Provide the (x, y) coordinate of the cell's center where the given text is located.  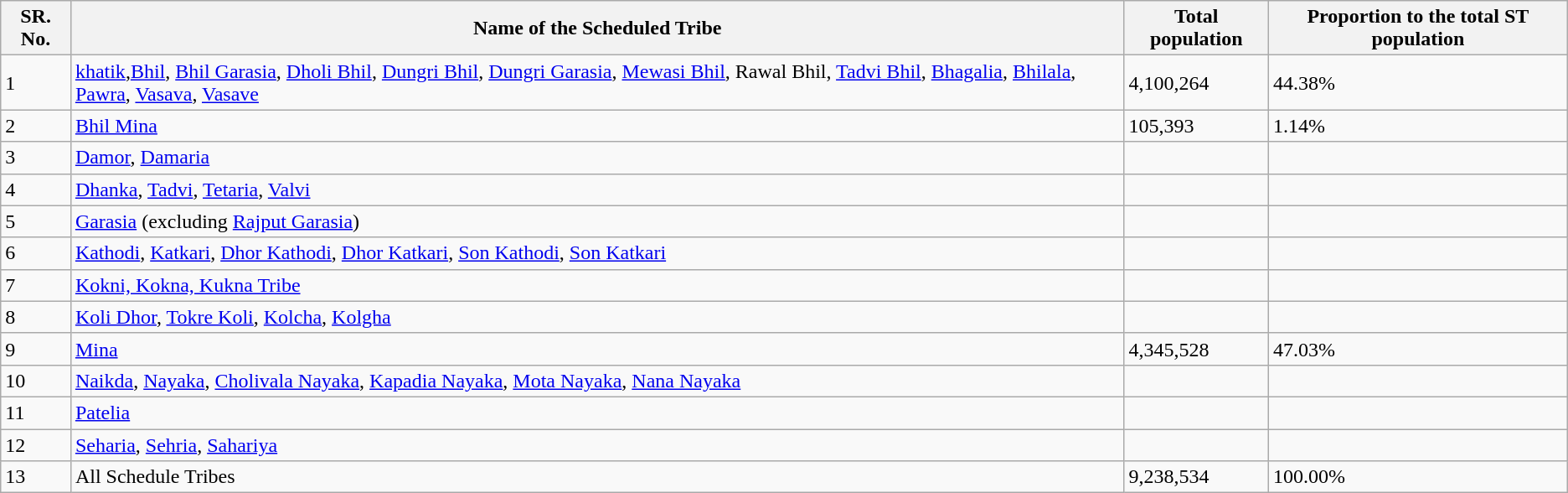
Total population (1196, 29)
2 (36, 126)
9,238,534 (1196, 477)
8 (36, 317)
7 (36, 285)
Seharia, Sehria, Sahariya (597, 445)
12 (36, 445)
10 (36, 381)
3 (36, 158)
Bhil Mina (597, 126)
44.38% (1419, 82)
1.14% (1419, 126)
Kathodi, Katkari, Dhor Kathodi, Dhor Katkari, Son Kathodi, Son Katkari (597, 253)
11 (36, 413)
All Schedule Tribes (597, 477)
Garasia (excluding Rajput Garasia) (597, 221)
100.00% (1419, 477)
Naikda, Nayaka, Cholivala Nayaka, Kapadia Nayaka, Mota Nayaka, Nana Nayaka (597, 381)
4,345,528 (1196, 349)
105,393 (1196, 126)
5 (36, 221)
Damor, Damaria (597, 158)
Mina (597, 349)
13 (36, 477)
Dhanka, Tadvi, Tetaria, Valvi (597, 189)
47.03% (1419, 349)
khatik,Bhil, Bhil Garasia, Dholi Bhil, Dungri Bhil, Dungri Garasia, Mewasi Bhil, Rawal Bhil, Tadvi Bhil, Bhagalia, Bhilala, Pawra, Vasava, Vasave (597, 82)
1 (36, 82)
4 (36, 189)
Koli Dhor, Tokre Koli, Kolcha, Kolgha (597, 317)
4,100,264 (1196, 82)
SR. No. (36, 29)
6 (36, 253)
Proportion to the total ST population (1419, 29)
9 (36, 349)
Kokni, Kokna, Kukna Tribe (597, 285)
Name of the Scheduled Tribe (597, 29)
Patelia (597, 413)
